Capture the cell that displays the provided text and extract its (X, Y) central coordinate. 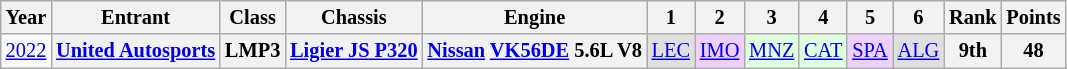
4 (823, 17)
Engine (534, 17)
ALG (919, 51)
IMO (720, 51)
SPA (870, 51)
MNZ (772, 51)
Nissan VK56DE 5.6L V8 (534, 51)
48 (1033, 51)
Chassis (354, 17)
LEC (671, 51)
9th (972, 51)
1 (671, 17)
Rank (972, 17)
Class (252, 17)
Year (26, 17)
United Autosports (136, 51)
2022 (26, 51)
Entrant (136, 17)
5 (870, 17)
2 (720, 17)
Points (1033, 17)
Ligier JS P320 (354, 51)
LMP3 (252, 51)
CAT (823, 51)
3 (772, 17)
6 (919, 17)
